Locate the cell with the specified text and output its [x, y] center coordinate. 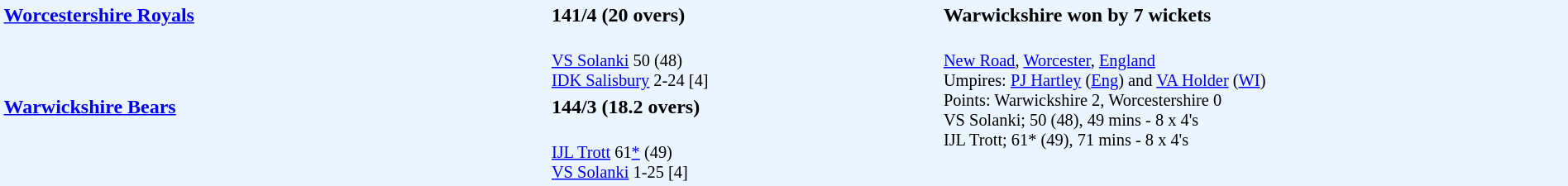
IJL Trott 61* (49) VS Solanki 1-25 [4] [744, 152]
VS Solanki 50 (48) IDK Salisbury 2-24 [4] [744, 61]
144/3 (18.2 overs) [744, 107]
Warwickshire Bears [275, 139]
141/4 (20 overs) [744, 15]
Worcestershire Royals [275, 47]
Warwickshire won by 7 wickets [1254, 15]
